Find where the given text appears and provide that cell's center as [X, Y] coordinate. 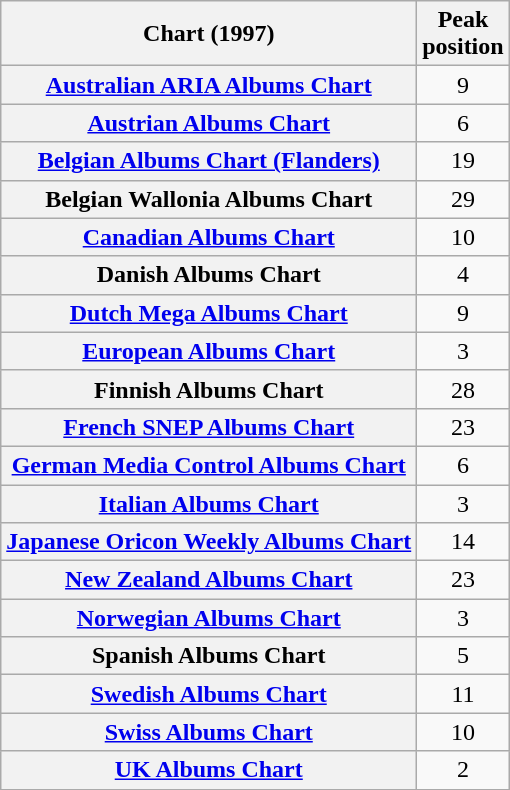
Dutch Mega Albums Chart [209, 313]
Swedish Albums Chart [209, 694]
Chart (1997) [209, 34]
Peakposition [463, 34]
Danish Albums Chart [209, 275]
Austrian Albums Chart [209, 123]
Italian Albums Chart [209, 503]
Norwegian Albums Chart [209, 618]
Canadian Albums Chart [209, 237]
Spanish Albums Chart [209, 656]
Belgian Albums Chart (Flanders) [209, 161]
Belgian Wallonia Albums Chart [209, 199]
Swiss Albums Chart [209, 732]
European Albums Chart [209, 351]
14 [463, 542]
UK Albums Chart [209, 770]
11 [463, 694]
29 [463, 199]
28 [463, 389]
Japanese Oricon Weekly Albums Chart [209, 542]
2 [463, 770]
5 [463, 656]
Australian ARIA Albums Chart [209, 85]
German Media Control Albums Chart [209, 465]
French SNEP Albums Chart [209, 427]
Finnish Albums Chart [209, 389]
4 [463, 275]
19 [463, 161]
New Zealand Albums Chart [209, 580]
